Locate the cell with the specified text and output its [X, Y] center coordinate. 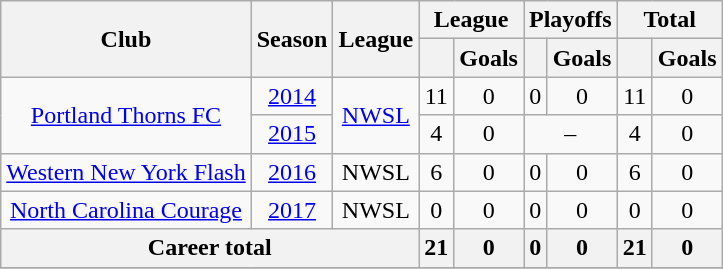
2015 [292, 134]
North Carolina Courage [126, 210]
Western New York Flash [126, 172]
Playoffs [571, 20]
Career total [210, 248]
Total [670, 20]
2016 [292, 172]
2014 [292, 96]
Club [126, 39]
– [571, 134]
Season [292, 39]
2017 [292, 210]
Portland Thorns FC [126, 115]
